Output the [x, y] coordinate of the center of the cell containing the given text.  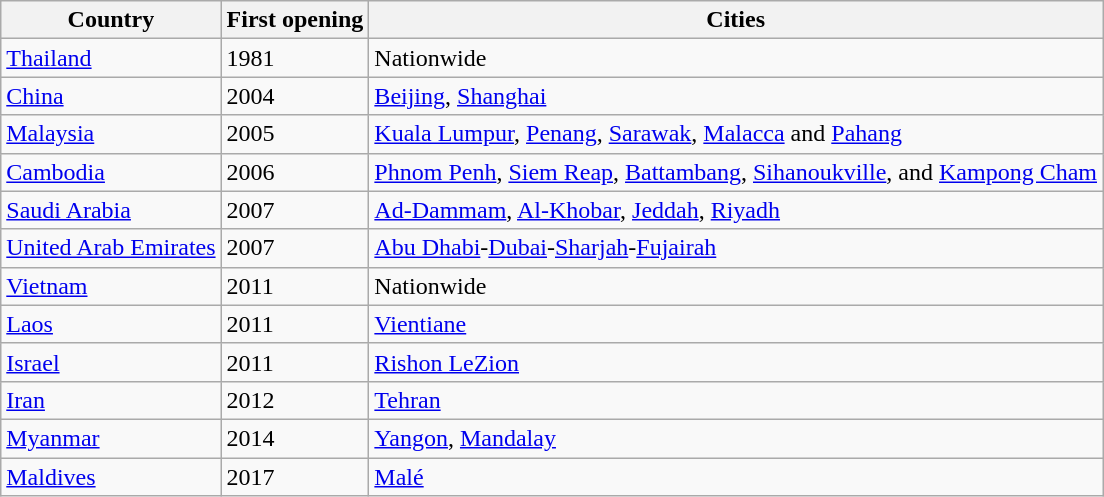
Malé [736, 477]
Phnom Penh, Siem Reap, Battambang, Sihanoukville, and Kampong Cham [736, 172]
2006 [295, 172]
Country [111, 20]
Malaysia [111, 134]
1981 [295, 58]
Cambodia [111, 172]
2004 [295, 96]
Maldives [111, 477]
2014 [295, 438]
Yangon, Mandalay [736, 438]
Cities [736, 20]
Israel [111, 362]
Beijing, Shanghai [736, 96]
Ad-Dammam, Al-Khobar, Jeddah, Riyadh [736, 210]
First opening [295, 20]
Iran [111, 400]
China [111, 96]
2017 [295, 477]
Thailand [111, 58]
Kuala Lumpur, Penang, Sarawak, Malacca and Pahang [736, 134]
Rishon LeZion [736, 362]
United Arab Emirates [111, 248]
Saudi Arabia [111, 210]
Vientiane [736, 324]
Myanmar [111, 438]
Abu Dhabi-Dubai-Sharjah-Fujairah [736, 248]
2012 [295, 400]
2005 [295, 134]
Tehran [736, 400]
Vietnam [111, 286]
Laos [111, 324]
